From the cell containing the given text, extract its center point as (x, y) coordinate. 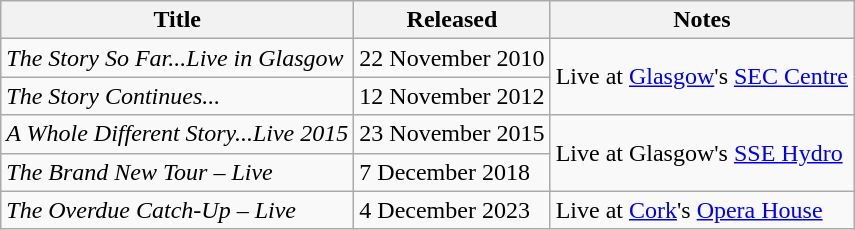
7 December 2018 (452, 172)
12 November 2012 (452, 96)
A Whole Different Story...Live 2015 (178, 134)
Live at Cork's Opera House (702, 210)
22 November 2010 (452, 58)
Live at Glasgow's SEC Centre (702, 77)
Notes (702, 20)
4 December 2023 (452, 210)
Live at Glasgow's SSE Hydro (702, 153)
The Story So Far...Live in Glasgow (178, 58)
The Story Continues... (178, 96)
The Brand New Tour – Live (178, 172)
23 November 2015 (452, 134)
Title (178, 20)
The Overdue Catch-Up – Live (178, 210)
Released (452, 20)
